Determine the (X, Y) coordinate at the center of the cell enclosing the given text.  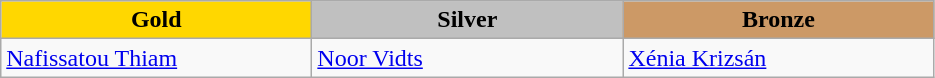
Silver (468, 20)
Xénia Krizsán (778, 58)
Noor Vidts (468, 58)
Gold (156, 20)
Nafissatou Thiam (156, 58)
Bronze (778, 20)
